Determine the [x, y] coordinate at the center of the cell enclosing the given text.  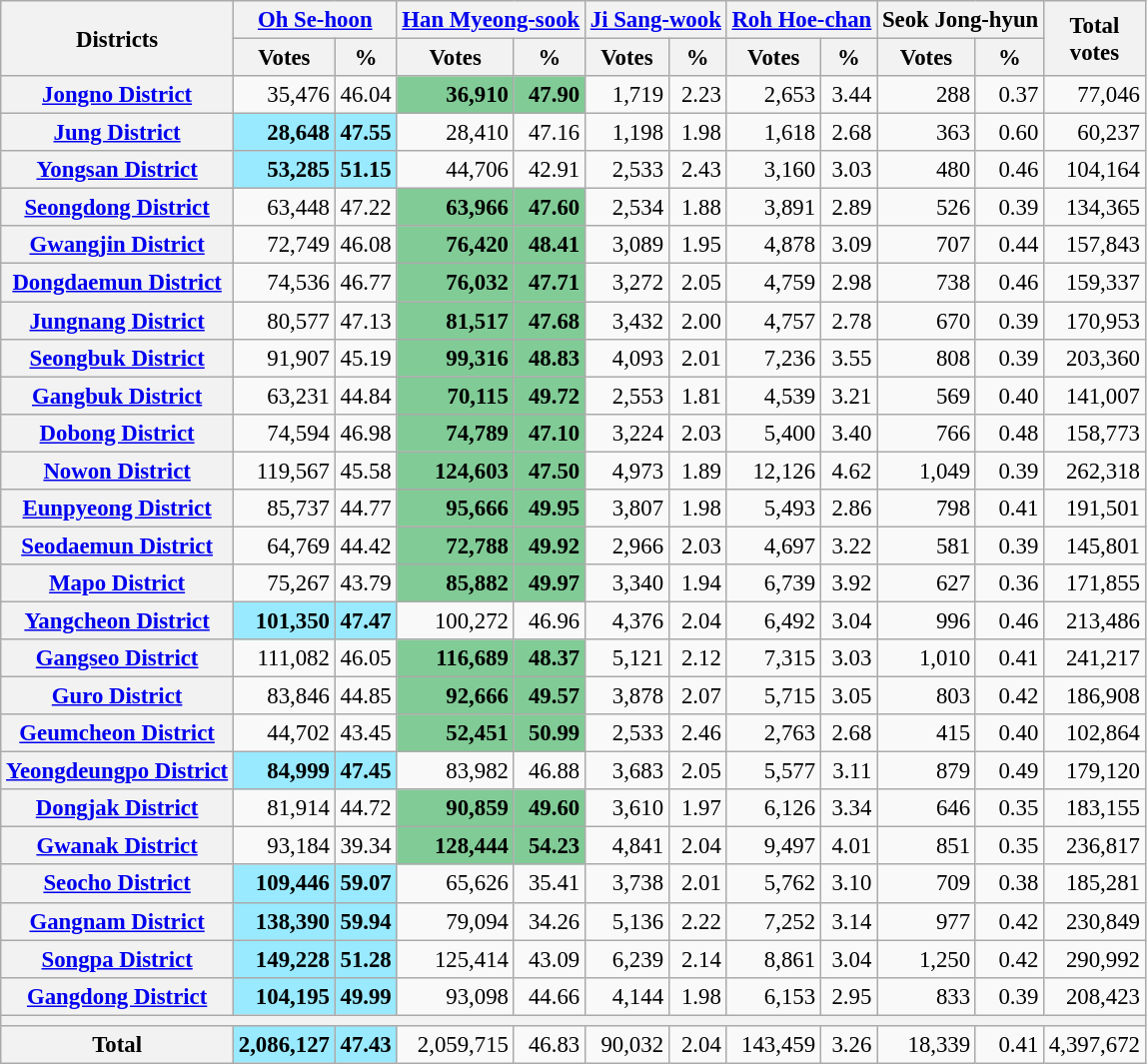
74,536 [284, 283]
44.42 [366, 545]
5,400 [773, 433]
4,759 [773, 283]
3,807 [626, 509]
2,086,127 [284, 1045]
90,859 [456, 808]
2.86 [848, 509]
Gwanak District [118, 846]
157,843 [1095, 245]
47.43 [366, 1045]
3,432 [626, 321]
Han Myeong-sook [491, 20]
143,459 [773, 1045]
0.49 [1009, 771]
Guro District [118, 696]
45.19 [366, 358]
1.97 [697, 808]
798 [927, 509]
7,315 [773, 658]
46.96 [550, 620]
Songpa District [118, 959]
47.55 [366, 133]
Total [118, 1045]
Totalvotes [1095, 38]
72,749 [284, 245]
100,272 [456, 620]
0.48 [1009, 433]
59.94 [366, 921]
3,089 [626, 245]
63,448 [284, 208]
Nowon District [118, 471]
2,534 [626, 208]
363 [927, 133]
35.41 [550, 884]
59.07 [366, 884]
54.23 [550, 846]
141,007 [1095, 396]
49.97 [550, 583]
1.89 [697, 471]
49.92 [550, 545]
3.21 [848, 396]
Gangseo District [118, 658]
707 [927, 245]
Jungnang District [118, 321]
Yangcheon District [118, 620]
Gwangjin District [118, 245]
1,250 [927, 959]
0.38 [1009, 884]
3,878 [626, 696]
186,908 [1095, 696]
95,666 [456, 509]
Yeongdeungpo District [118, 771]
83,846 [284, 696]
171,855 [1095, 583]
43.45 [366, 733]
77,046 [1095, 95]
90,032 [626, 1045]
3.10 [848, 884]
63,966 [456, 208]
50.99 [550, 733]
51.15 [366, 170]
4,973 [626, 471]
2.78 [848, 321]
879 [927, 771]
4,376 [626, 620]
44,702 [284, 733]
4.01 [848, 846]
4,093 [626, 358]
51.28 [366, 959]
2.14 [697, 959]
48.83 [550, 358]
851 [927, 846]
3.55 [848, 358]
125,414 [456, 959]
236,817 [1095, 846]
3.34 [848, 808]
74,594 [284, 433]
977 [927, 921]
Seongdong District [118, 208]
185,281 [1095, 884]
Yongsan District [118, 170]
808 [927, 358]
44,706 [456, 170]
2.23 [697, 95]
1.81 [697, 396]
47.90 [550, 95]
Jung District [118, 133]
47.71 [550, 283]
138,390 [284, 921]
3,272 [626, 283]
3,738 [626, 884]
646 [927, 808]
47.47 [366, 620]
Districts [118, 38]
49.57 [550, 696]
2.00 [697, 321]
93,184 [284, 846]
4,144 [626, 996]
111,082 [284, 658]
3,160 [773, 170]
833 [927, 996]
766 [927, 433]
70,115 [456, 396]
6,126 [773, 808]
46.08 [366, 245]
128,444 [456, 846]
116,689 [456, 658]
709 [927, 884]
65,626 [456, 884]
102,864 [1095, 733]
18,339 [927, 1045]
46.83 [550, 1045]
79,094 [456, 921]
Mapo District [118, 583]
170,953 [1095, 321]
83,982 [456, 771]
104,195 [284, 996]
84,999 [284, 771]
670 [927, 321]
2.12 [697, 658]
2,553 [626, 396]
Gangnam District [118, 921]
44.72 [366, 808]
44.77 [366, 509]
738 [927, 283]
2.46 [697, 733]
8,861 [773, 959]
74,789 [456, 433]
93,098 [456, 996]
2.95 [848, 996]
46.77 [366, 283]
3.40 [848, 433]
415 [927, 733]
47.60 [550, 208]
119,567 [284, 471]
76,420 [456, 245]
81,914 [284, 808]
0.44 [1009, 245]
47.45 [366, 771]
4.62 [848, 471]
1,719 [626, 95]
159,337 [1095, 283]
6,153 [773, 996]
Gangdong District [118, 996]
1,618 [773, 133]
1.94 [697, 583]
43.79 [366, 583]
99,316 [456, 358]
85,737 [284, 509]
290,992 [1095, 959]
43.09 [550, 959]
6,492 [773, 620]
36,910 [456, 95]
213,486 [1095, 620]
Seok Jong-hyun [961, 20]
627 [927, 583]
49.72 [550, 396]
1.88 [697, 208]
7,236 [773, 358]
480 [927, 170]
101,350 [284, 620]
5,577 [773, 771]
3.11 [848, 771]
1,198 [626, 133]
44.85 [366, 696]
208,423 [1095, 996]
39.34 [366, 846]
2,763 [773, 733]
183,155 [1095, 808]
3.44 [848, 95]
72,788 [456, 545]
3,891 [773, 208]
1.95 [697, 245]
1,010 [927, 658]
28,410 [456, 133]
996 [927, 620]
179,120 [1095, 771]
52,451 [456, 733]
203,360 [1095, 358]
9,497 [773, 846]
49.60 [550, 808]
80,577 [284, 321]
47.68 [550, 321]
2.07 [697, 696]
Jongno District [118, 95]
3.26 [848, 1045]
1,049 [927, 471]
Dongdaemun District [118, 283]
46.98 [366, 433]
230,849 [1095, 921]
46.04 [366, 95]
42.91 [550, 170]
Dobong District [118, 433]
45.58 [366, 471]
158,773 [1095, 433]
47.13 [366, 321]
109,446 [284, 884]
3,610 [626, 808]
3,340 [626, 583]
288 [927, 95]
803 [927, 696]
5,715 [773, 696]
85,882 [456, 583]
134,365 [1095, 208]
2.22 [697, 921]
81,517 [456, 321]
4,697 [773, 545]
47.16 [550, 133]
0.60 [1009, 133]
28,648 [284, 133]
Seocho District [118, 884]
149,228 [284, 959]
76,032 [456, 283]
3,224 [626, 433]
44.66 [550, 996]
5,136 [626, 921]
5,762 [773, 884]
241,217 [1095, 658]
49.99 [366, 996]
3.22 [848, 545]
60,237 [1095, 133]
0.37 [1009, 95]
48.41 [550, 245]
6,239 [626, 959]
4,841 [626, 846]
5,121 [626, 658]
46.05 [366, 658]
Eunpyeong District [118, 509]
Ji Sang-wook [655, 20]
47.10 [550, 433]
2.98 [848, 283]
Seodaemun District [118, 545]
91,907 [284, 358]
3.05 [848, 696]
262,318 [1095, 471]
581 [927, 545]
3.09 [848, 245]
4,878 [773, 245]
75,267 [284, 583]
569 [927, 396]
47.22 [366, 208]
Gangbuk District [118, 396]
35,476 [284, 95]
64,769 [284, 545]
526 [927, 208]
63,231 [284, 396]
2.89 [848, 208]
104,164 [1095, 170]
92,666 [456, 696]
2,653 [773, 95]
3.14 [848, 921]
Dongjak District [118, 808]
2,059,715 [456, 1045]
47.50 [550, 471]
Geumcheon District [118, 733]
124,603 [456, 471]
6,739 [773, 583]
3.92 [848, 583]
5,493 [773, 509]
7,252 [773, 921]
Oh Se-hoon [315, 20]
34.26 [550, 921]
Roh Hoe-chan [801, 20]
145,801 [1095, 545]
4,757 [773, 321]
2.43 [697, 170]
12,126 [773, 471]
Seongbuk District [118, 358]
53,285 [284, 170]
49.95 [550, 509]
3,683 [626, 771]
191,501 [1095, 509]
4,397,672 [1095, 1045]
0.36 [1009, 583]
48.37 [550, 658]
2,966 [626, 545]
44.84 [366, 396]
4,539 [773, 396]
46.88 [550, 771]
